From the cell containing the given text, extract its center point as (x, y) coordinate. 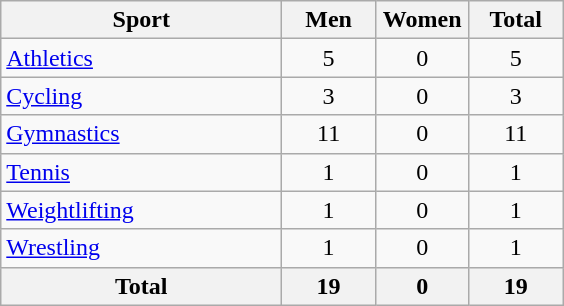
Weightlifting (142, 210)
Women (422, 20)
Gymnastics (142, 134)
Sport (142, 20)
Wrestling (142, 248)
Men (329, 20)
Tennis (142, 172)
Athletics (142, 58)
Cycling (142, 96)
